Detect which cell encompasses the target text, then output its (X, Y) center coordinate. 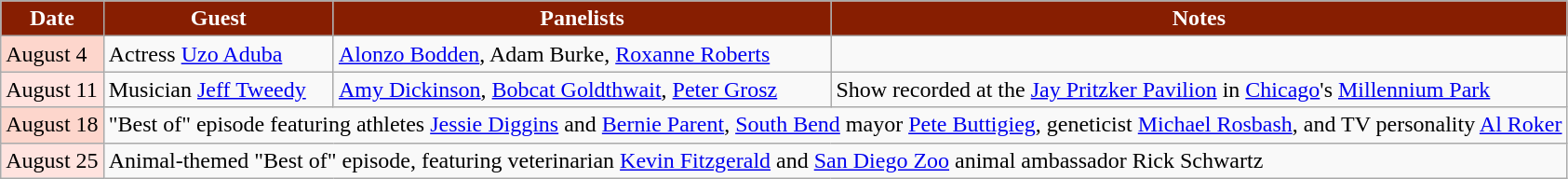
Show recorded at the Jay Pritzker Pavilion in Chicago's Millennium Park (1199, 89)
August 18 (52, 125)
August 4 (52, 54)
Guest (218, 19)
August 11 (52, 89)
August 25 (52, 160)
Amy Dickinson, Bobcat Goldthwait, Peter Grosz (582, 89)
Date (52, 19)
Actress Uzo Aduba (218, 54)
Panelists (582, 19)
Alonzo Bodden, Adam Burke, Roxanne Roberts (582, 54)
Animal-themed "Best of" episode, featuring veterinarian Kevin Fitzgerald and San Diego Zoo animal ambassador Rick Schwartz (836, 160)
Musician Jeff Tweedy (218, 89)
Notes (1199, 19)
